Extract the (x, y) coordinate from the center of the cell holding the provided text.  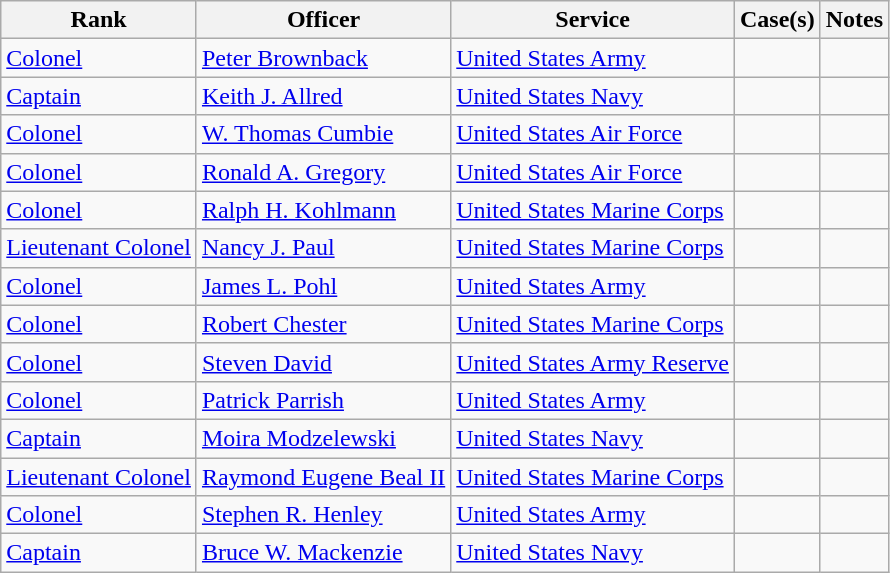
Ralph H. Kohlmann (323, 210)
Nancy J. Paul (323, 248)
Rank (99, 20)
Raymond Eugene Beal II (323, 477)
Keith J. Allred (323, 96)
Case(s) (777, 20)
Patrick Parrish (323, 400)
Officer (323, 20)
Ronald A. Gregory (323, 172)
James L. Pohl (323, 286)
Stephen R. Henley (323, 515)
Notes (854, 20)
United States Army Reserve (593, 362)
Peter Brownback (323, 58)
Steven David (323, 362)
Bruce W. Mackenzie (323, 553)
W. Thomas Cumbie (323, 134)
Moira Modzelewski (323, 438)
Service (593, 20)
Robert Chester (323, 324)
